Output the (X, Y) coordinate of the center of the cell containing the given text.  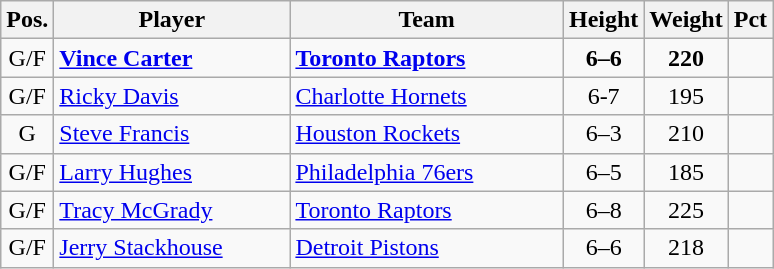
Detroit Pistons (427, 248)
Philadelphia 76ers (427, 172)
Houston Rockets (427, 134)
225 (686, 210)
Tracy McGrady (172, 210)
Height (603, 20)
6–8 (603, 210)
Ricky Davis (172, 96)
Pos. (28, 20)
G (28, 134)
6–5 (603, 172)
Steve Francis (172, 134)
185 (686, 172)
195 (686, 96)
Pct (750, 20)
Charlotte Hornets (427, 96)
Larry Hughes (172, 172)
Team (427, 20)
210 (686, 134)
Jerry Stackhouse (172, 248)
6–3 (603, 134)
Player (172, 20)
Weight (686, 20)
Vince Carter (172, 58)
220 (686, 58)
6-7 (603, 96)
218 (686, 248)
